Capture the cell that displays the provided text and extract its [x, y] central coordinate. 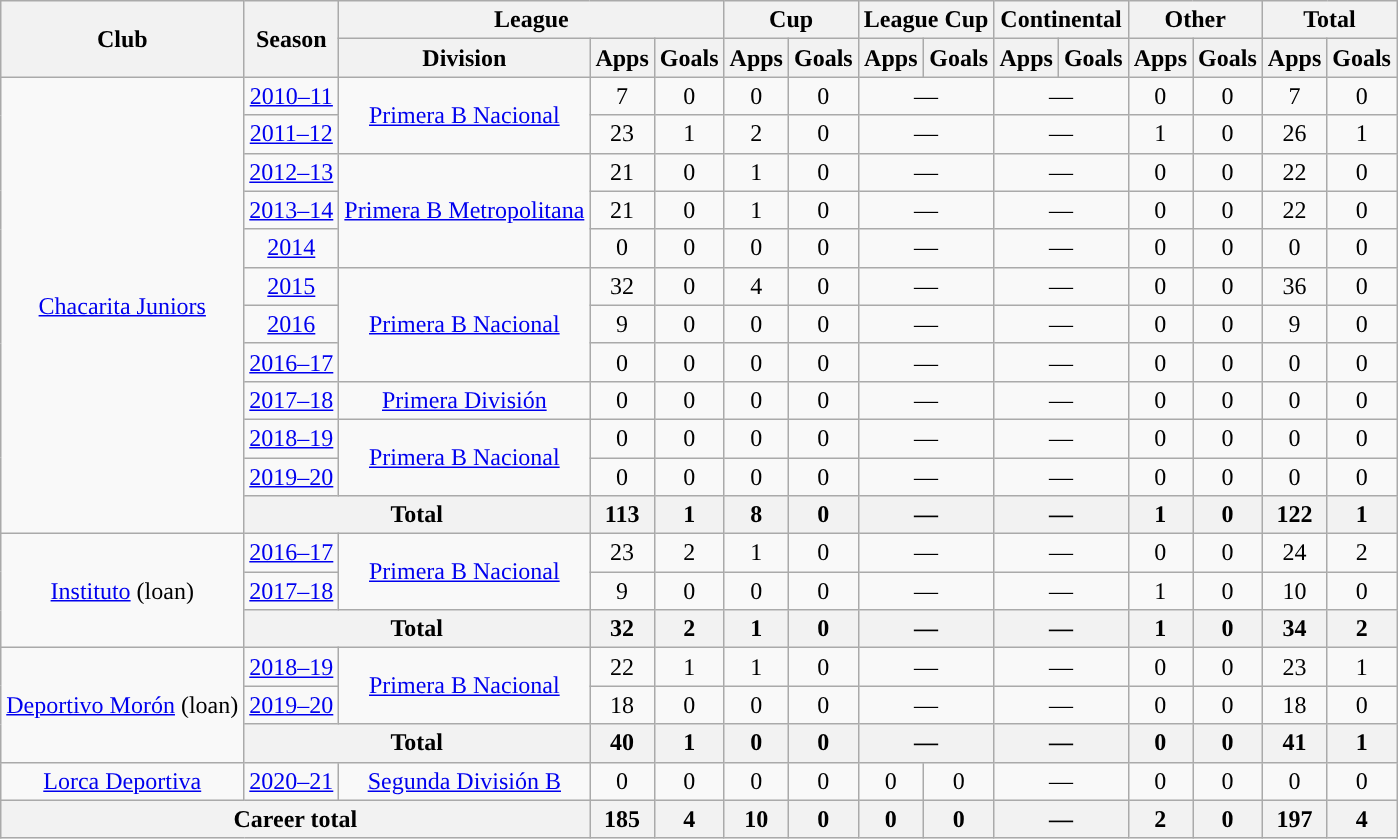
Instituto (loan) [122, 591]
122 [1294, 515]
34 [1294, 629]
24 [1294, 553]
Primera B Metropolitana [464, 210]
Division [464, 58]
Season [292, 39]
2010–11 [292, 96]
League [532, 20]
26 [1294, 134]
40 [622, 743]
2015 [292, 286]
2011–12 [292, 134]
113 [622, 515]
8 [756, 515]
Career total [296, 819]
2016 [292, 324]
2013–14 [292, 210]
197 [1294, 819]
Deportivo Morón (loan) [122, 705]
Cup [791, 20]
2014 [292, 248]
Primera División [464, 400]
League Cup [926, 20]
2020–21 [292, 781]
Segunda División B [464, 781]
36 [1294, 286]
Continental [1061, 20]
2012–13 [292, 172]
Chacarita Juniors [122, 306]
Other [1195, 20]
Club [122, 39]
Lorca Deportiva [122, 781]
41 [1294, 743]
185 [622, 819]
